Find where the given text appears and provide that cell's center as (x, y) coordinate. 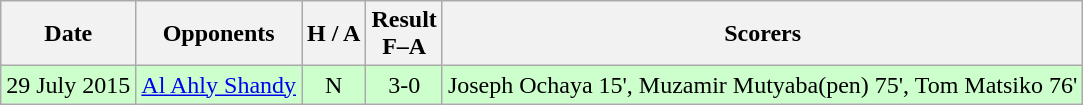
3-0 (404, 85)
Scorers (762, 34)
Opponents (219, 34)
29 July 2015 (68, 85)
Al Ahly Shandy (219, 85)
H / A (334, 34)
N (334, 85)
ResultF–A (404, 34)
Joseph Ochaya 15', Muzamir Mutyaba(pen) 75', Tom Matsiko 76' (762, 85)
Date (68, 34)
